Scan for the cell matching the given text and deliver its (X, Y) coordinate at center. 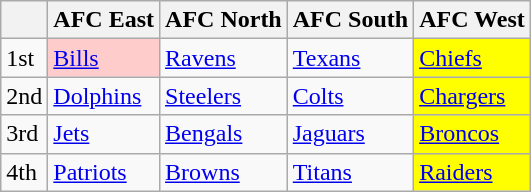
AFC North (224, 20)
Chiefs (472, 58)
Titans (350, 172)
4th (24, 172)
Chargers (472, 96)
Jaguars (350, 134)
Colts (350, 96)
Broncos (472, 134)
Bengals (224, 134)
Browns (224, 172)
Patriots (104, 172)
2nd (24, 96)
Steelers (224, 96)
Raiders (472, 172)
1st (24, 58)
3rd (24, 134)
AFC South (350, 20)
Dolphins (104, 96)
Texans (350, 58)
Ravens (224, 58)
AFC West (472, 20)
Bills (104, 58)
AFC East (104, 20)
Jets (104, 134)
